Pinpoint the cell where the given text exists, returning its (X, Y) midpoint coordinate. 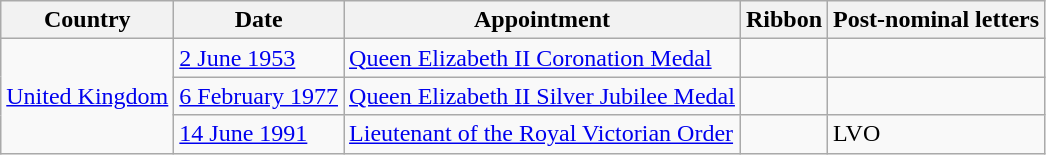
Lieutenant of the Royal Victorian Order (542, 134)
6 February 1977 (259, 96)
Country (88, 20)
Queen Elizabeth II Coronation Medal (542, 58)
14 June 1991 (259, 134)
Post-nominal letters (936, 20)
LVO (936, 134)
Ribbon (784, 20)
Appointment (542, 20)
United Kingdom (88, 96)
2 June 1953 (259, 58)
Date (259, 20)
Queen Elizabeth II Silver Jubilee Medal (542, 96)
